Determine the (x, y) coordinate at the center of the cell enclosing the given text.  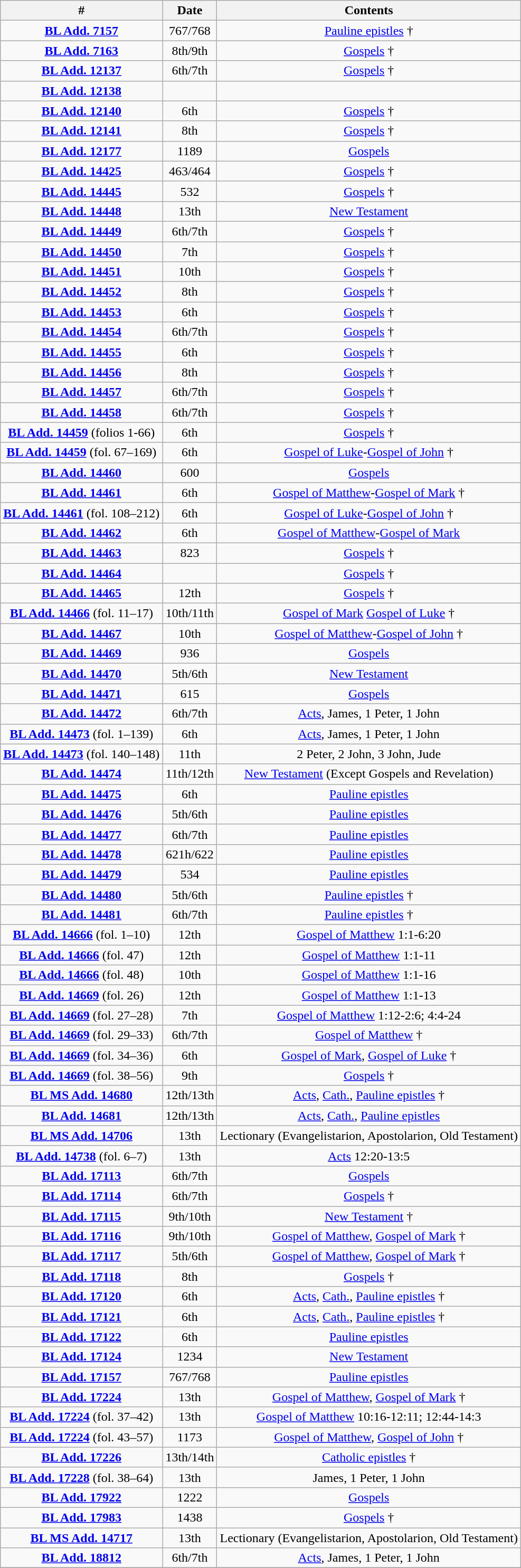
BL Add. 14454 (81, 332)
600 (190, 473)
2 Peter, 2 John, 3 John, Jude (368, 754)
BL Add. 17114 (81, 1196)
BL Add. 14480 (81, 895)
BL Add. 17922 (81, 1497)
1173 (190, 1437)
New Testament † (368, 1216)
BL Add. 17122 (81, 1337)
BL Add. 14738 (fol. 6–7) (81, 1156)
BL Add. 17226 (81, 1457)
BL Add. 14681 (81, 1116)
BL Add. 14669 (fol. 34–36) (81, 1055)
Gospel of Matthew-Gospel of John † (368, 634)
BL Add. 12137 (81, 71)
BL Add. 14470 (81, 674)
BL Add. 12138 (81, 91)
BL Add. 7163 (81, 51)
BL Add. 17120 (81, 1297)
BL Add. 14465 (81, 593)
Contents (368, 11)
BL Add. 14448 (81, 211)
BL Add. 14473 (fol. 140–148) (81, 754)
Gospel of Matthew † (368, 1035)
11th (190, 754)
BL Add. 14466 (fol. 11–17) (81, 613)
James, 1 Peter, 1 John (368, 1477)
BL Add. 14464 (81, 573)
BL Add. 14471 (81, 694)
BL Add. 14481 (81, 915)
BL Add. 14452 (81, 292)
1234 (190, 1357)
BL Add. 12141 (81, 131)
Catholic epistles † (368, 1457)
Gospel of Matthew-Gospel of Mark † (368, 493)
BL MS Add. 14680 (81, 1095)
BL Add. 14669 (fol. 29–33) (81, 1035)
Gospel of Matthew 1:12-2:6; 4:4-24 (368, 1015)
13th/14th (190, 1457)
BL Add. 18812 (81, 1558)
BL Add. 14456 (81, 372)
463/464 (190, 171)
BL Add. 17118 (81, 1277)
BL Add. 14475 (81, 794)
BL Add. 14457 (81, 392)
BL MS Add. 14717 (81, 1538)
BL Add. 14462 (81, 533)
BL Add. 14666 (fol. 1–10) (81, 935)
BL Add. 17115 (81, 1216)
1438 (190, 1517)
BL Add. 17983 (81, 1517)
BL Add. 14669 (fol. 38–56) (81, 1075)
BL Add. 14459 (fol. 67–169) (81, 452)
BL Add. 14469 (81, 654)
BL Add. 7157 (81, 31)
BL Add. 17157 (81, 1377)
BL Add. 14463 (81, 553)
BL Add. 14453 (81, 312)
1222 (190, 1497)
Gospel of Matthew 1:1-16 (368, 975)
Acts, Cath., Pauline epistles (368, 1116)
BL Add. 14451 (81, 272)
BL Add. 17113 (81, 1176)
10th/11th (190, 613)
BL Add. 17224 (81, 1397)
BL Add. 14666 (fol. 48) (81, 975)
BL Add. 17228 (fol. 38–64) (81, 1477)
Gospel of Mark, Gospel of Luke † (368, 1055)
BL Add. 14461 (fol. 108–212) (81, 513)
Gospel of Mark Gospel of Luke † (368, 613)
Gospel of Matthew 10:16-12:11; 12:44-14:3 (368, 1417)
823 (190, 553)
8th/9th (190, 51)
BL Add. 14467 (81, 634)
BL Add. 14669 (fol. 26) (81, 995)
BL Add. 14460 (81, 473)
9th (190, 1075)
BL Add. 17116 (81, 1236)
Gospel of Matthew 1:1-13 (368, 995)
BL Add. 17224 (fol. 37–42) (81, 1417)
Date (190, 11)
BL Add. 14479 (81, 874)
BL Add. 17121 (81, 1317)
BL Add. 14666 (fol. 47) (81, 955)
532 (190, 191)
BL Add. 12177 (81, 151)
Gospel of Matthew 1:1-6:20 (368, 935)
936 (190, 654)
# (81, 11)
BL Add. 14458 (81, 412)
BL Add. 14476 (81, 814)
1189 (190, 151)
BL Add. 17117 (81, 1257)
Gospel of Matthew-Gospel of Mark (368, 533)
Gospel of Matthew, Gospel of John † (368, 1437)
621h/622 (190, 854)
BL Add. 14425 (81, 171)
New Testament (Except Gospels and Revelation) (368, 774)
BL Add. 12140 (81, 111)
BL Add. 14445 (81, 191)
BL MS Add. 14706 (81, 1136)
11th/12th (190, 774)
BL Add. 14477 (81, 834)
Gospel of Matthew 1:1-11 (368, 955)
BL Add. 14669 (fol. 27–28) (81, 1015)
BL Add. 14473 (fol. 1–139) (81, 734)
BL Add. 14450 (81, 252)
BL Add. 17124 (81, 1357)
BL Add. 14459 (folios 1-66) (81, 432)
BL Add. 14449 (81, 231)
615 (190, 694)
Acts 12:20-13:5 (368, 1156)
BL Add. 14472 (81, 714)
534 (190, 874)
BL Add. 14455 (81, 352)
BL Add. 14478 (81, 854)
BL Add. 14474 (81, 774)
BL Add. 17224 (fol. 43–57) (81, 1437)
BL Add. 14461 (81, 493)
